Capture the cell that displays the provided text and extract its (X, Y) central coordinate. 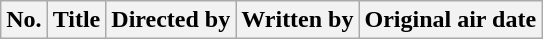
No. (24, 20)
Title (76, 20)
Written by (298, 20)
Directed by (171, 20)
Original air date (450, 20)
